Extract the (X, Y) coordinate from the center of the cell holding the provided text.  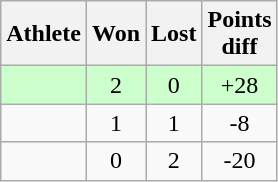
Won (116, 34)
Pointsdiff (240, 34)
+28 (240, 85)
-8 (240, 123)
Lost (174, 34)
-20 (240, 161)
Athlete (44, 34)
